Output the [X, Y] coordinate of the center of the cell containing the given text.  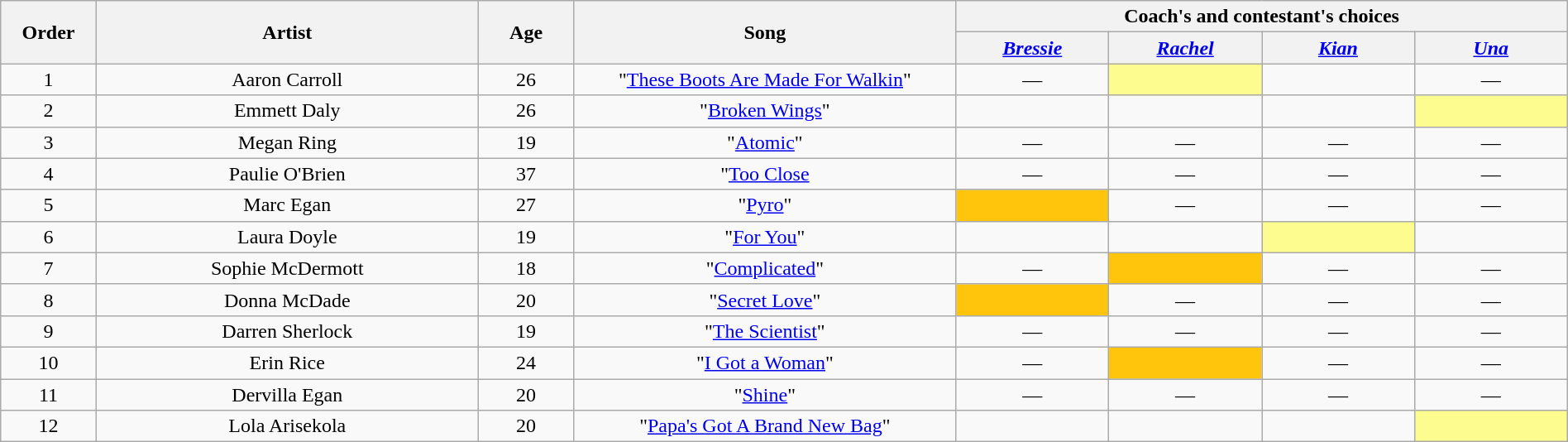
12 [49, 426]
2 [49, 111]
Una [1490, 48]
Megan Ring [287, 142]
Age [526, 32]
Bressie [1032, 48]
Erin Rice [287, 363]
"Pyro" [765, 205]
Artist [287, 32]
1 [49, 79]
Order [49, 32]
"Complicated" [765, 268]
Aaron Carroll [287, 79]
"Too Close [765, 174]
Rachel [1186, 48]
"These Boots Are Made For Walkin" [765, 79]
27 [526, 205]
"I Got a Woman" [765, 363]
Coach's and contestant's choices [1262, 17]
18 [526, 268]
7 [49, 268]
Darren Sherlock [287, 331]
"The Scientist" [765, 331]
Emmett Daly [287, 111]
3 [49, 142]
4 [49, 174]
Paulie O'Brien [287, 174]
Dervilla Egan [287, 395]
"Shine" [765, 395]
Lola Arisekola [287, 426]
10 [49, 363]
Donna McDade [287, 300]
5 [49, 205]
8 [49, 300]
9 [49, 331]
Song [765, 32]
37 [526, 174]
"Broken Wings" [765, 111]
"Atomic" [765, 142]
Laura Doyle [287, 237]
11 [49, 395]
24 [526, 363]
Marc Egan [287, 205]
Kian [1338, 48]
"Papa's Got A Brand New Bag" [765, 426]
"For You" [765, 237]
"Secret Love" [765, 300]
6 [49, 237]
Sophie McDermott [287, 268]
